Output the (x, y) coordinate of the center of the cell containing the given text.  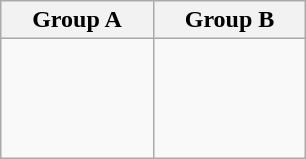
Group B (230, 20)
Group A (78, 20)
